Detect which cell encompasses the target text, then output its [X, Y] center coordinate. 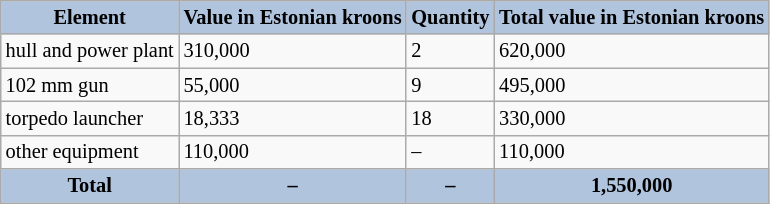
495,000 [632, 85]
2 [450, 51]
1,550,000 [632, 186]
torpedo launcher [90, 118]
18 [450, 118]
9 [450, 85]
Quantity [450, 17]
18,333 [293, 118]
55,000 [293, 85]
330,000 [632, 118]
Total [90, 186]
Element [90, 17]
hull and power plant [90, 51]
Value in Estonian kroons [293, 17]
other equipment [90, 152]
310,000 [293, 51]
620,000 [632, 51]
Total value in Estonian kroons [632, 17]
102 mm gun [90, 85]
